Locate the cell with the specified text and output its [x, y] center coordinate. 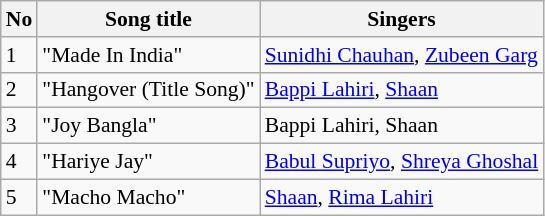
No [20, 19]
3 [20, 126]
Song title [148, 19]
5 [20, 197]
Singers [402, 19]
Babul Supriyo, Shreya Ghoshal [402, 162]
Shaan, Rima Lahiri [402, 197]
Sunidhi Chauhan, Zubeen Garg [402, 55]
"Hangover (Title Song)" [148, 90]
"Hariye Jay" [148, 162]
"Joy Bangla" [148, 126]
"Macho Macho" [148, 197]
4 [20, 162]
1 [20, 55]
"Made In India" [148, 55]
2 [20, 90]
